Identify which cell holds the provided text, then report its (X, Y) central coordinate. 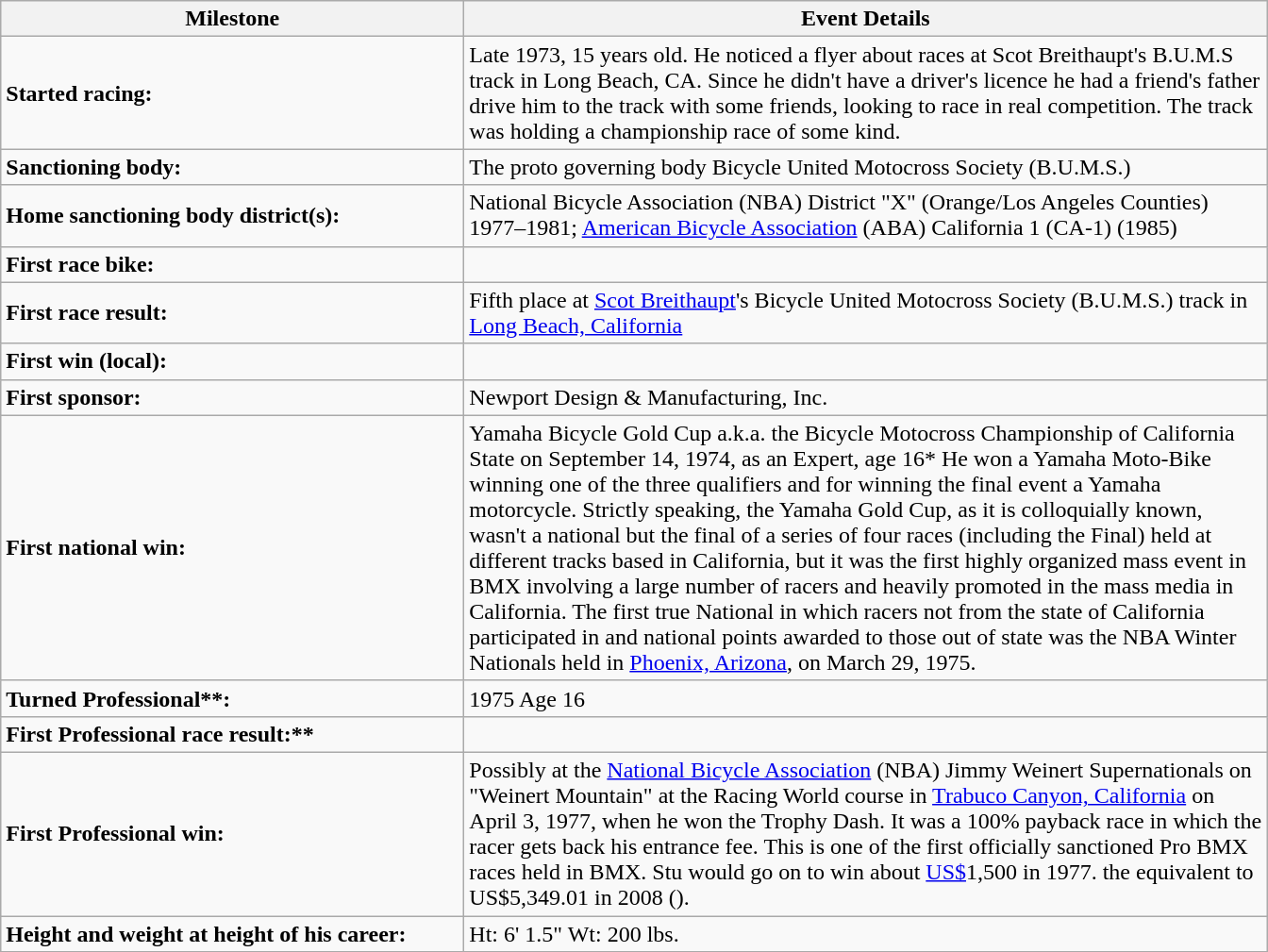
Newport Design & Manufacturing, Inc. (866, 397)
The proto governing body Bicycle United Motocross Society (B.U.M.S.) (866, 167)
First sponsor: (232, 397)
1975 Age 16 (866, 698)
First national win: (232, 547)
First race result: (232, 313)
Started racing: (232, 92)
Sanctioning body: (232, 167)
Fifth place at Scot Breithaupt's Bicycle United Motocross Society (B.U.M.S.) track in Long Beach, California (866, 313)
Height and weight at height of his career: (232, 933)
First Professional win: (232, 834)
First race bike: (232, 264)
First win (local): (232, 361)
First Professional race result:** (232, 734)
Turned Professional**: (232, 698)
Home sanctioning body district(s): (232, 215)
Ht: 6' 1.5" Wt: 200 lbs. (866, 933)
Event Details (866, 19)
Milestone (232, 19)
